Return [X, Y] of the center of cell containing provided text 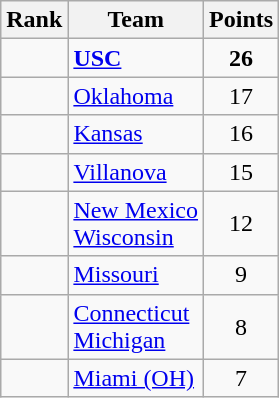
9 [242, 275]
7 [242, 378]
12 [242, 224]
16 [242, 134]
Oklahoma [136, 96]
Kansas [136, 134]
8 [242, 326]
ConnecticutMichigan [136, 326]
15 [242, 172]
26 [242, 58]
USC [136, 58]
Rank [34, 20]
Team [136, 20]
17 [242, 96]
Missouri [136, 275]
Miami (OH) [136, 378]
Points [242, 20]
New MexicoWisconsin [136, 224]
Villanova [136, 172]
